Return the [x, y] coordinate for the center point of the cell that contains the specified text.  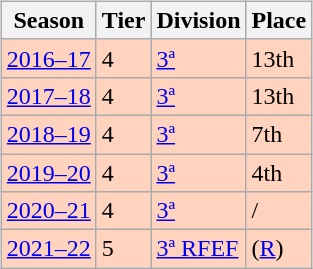
2020–21 [48, 211]
5 [124, 249]
7th [279, 134]
(R) [279, 249]
Season [48, 20]
2016–17 [48, 58]
Tier [124, 20]
/ [279, 211]
3ª RFEF [198, 249]
2019–20 [48, 173]
4th [279, 173]
Place [279, 20]
Division [198, 20]
2018–19 [48, 134]
2017–18 [48, 96]
2021–22 [48, 249]
